Locate the cell with the specified text and output its [x, y] center coordinate. 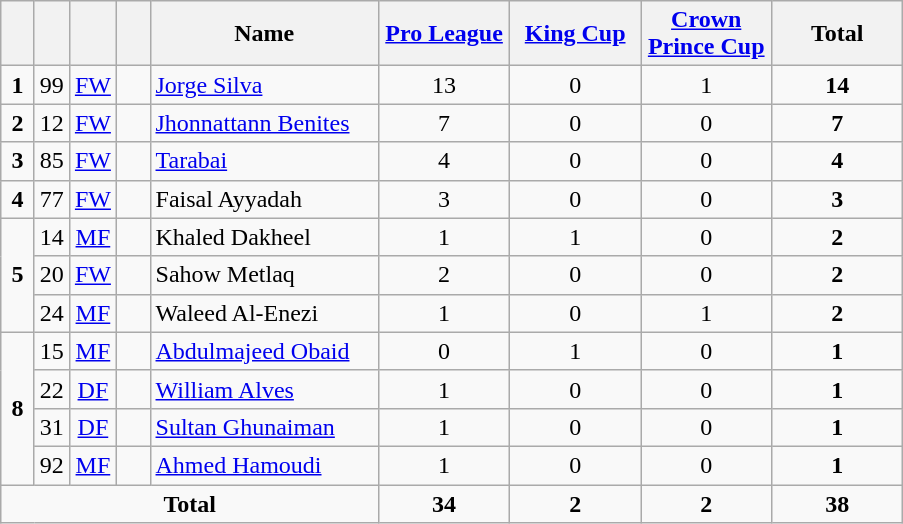
Khaled Dakheel [264, 237]
William Alves [264, 389]
Crown Prince Cup [706, 34]
92 [52, 465]
34 [444, 503]
85 [52, 161]
Faisal Ayyadah [264, 199]
12 [52, 123]
99 [52, 85]
22 [52, 389]
Sultan Ghunaiman [264, 427]
20 [52, 275]
Tarabai [264, 161]
Waleed Al-Enezi [264, 313]
8 [18, 408]
31 [52, 427]
77 [52, 199]
Pro League [444, 34]
5 [18, 275]
Name [264, 34]
Abdulmajeed Obaid [264, 351]
13 [444, 85]
Sahow Metlaq [264, 275]
Jorge Silva [264, 85]
Ahmed Hamoudi [264, 465]
Jhonnattann Benites [264, 123]
King Cup [576, 34]
15 [52, 351]
24 [52, 313]
38 [838, 503]
